For the text-containing cell, return its midpoint in (X, Y) coordinate format. 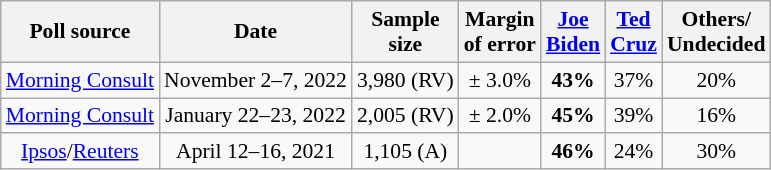
24% (634, 152)
2,005 (RV) (406, 116)
JoeBiden (573, 32)
November 2–7, 2022 (256, 80)
Marginof error (500, 32)
TedCruz (634, 32)
45% (573, 116)
1,105 (A) (406, 152)
Poll source (80, 32)
16% (716, 116)
January 22–23, 2022 (256, 116)
46% (573, 152)
43% (573, 80)
± 3.0% (500, 80)
Others/Undecided (716, 32)
± 2.0% (500, 116)
20% (716, 80)
Ipsos/Reuters (80, 152)
3,980 (RV) (406, 80)
39% (634, 116)
Date (256, 32)
30% (716, 152)
April 12–16, 2021 (256, 152)
37% (634, 80)
Samplesize (406, 32)
